Capture the cell that displays the provided text and extract its (x, y) central coordinate. 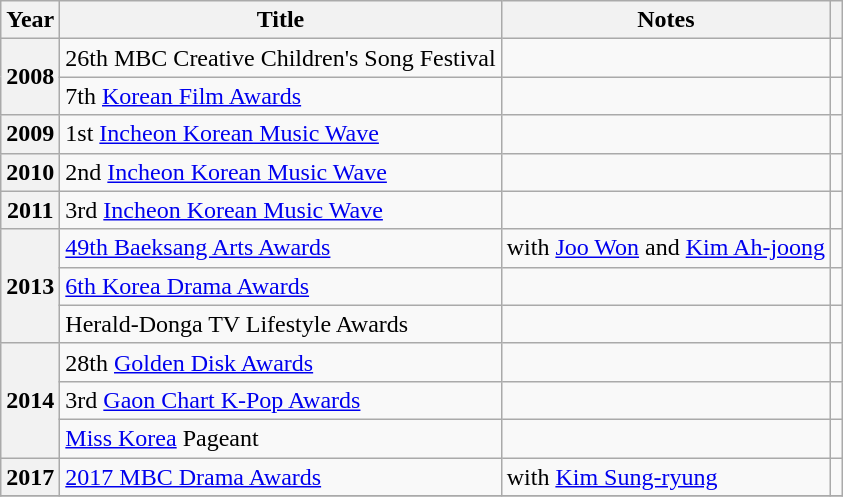
26th MBC Creative Children's Song Festival (280, 58)
2009 (30, 134)
with Joo Won and Kim Ah-joong (666, 248)
2011 (30, 210)
1st Incheon Korean Music Wave (280, 134)
2008 (30, 77)
2017 (30, 477)
3rd Incheon Korean Music Wave (280, 210)
7th Korean Film Awards (280, 96)
2013 (30, 286)
with Kim Sung-ryung (666, 477)
2014 (30, 400)
49th Baeksang Arts Awards (280, 248)
Miss Korea Pageant (280, 438)
Title (280, 20)
6th Korea Drama Awards (280, 286)
2017 MBC Drama Awards (280, 477)
Herald-Donga TV Lifestyle Awards (280, 324)
3rd Gaon Chart K-Pop Awards (280, 400)
28th Golden Disk Awards (280, 362)
Year (30, 20)
2010 (30, 172)
2nd Incheon Korean Music Wave (280, 172)
Notes (666, 20)
